Identify which cell holds the provided text, then report its [x, y] central coordinate. 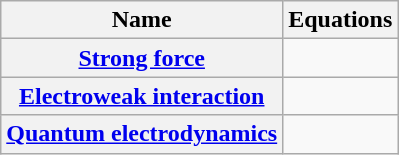
Electroweak interaction [142, 96]
Name [142, 20]
Strong force [142, 58]
Quantum electrodynamics [142, 134]
Equations [340, 20]
